Capture the cell that displays the provided text and extract its [x, y] central coordinate. 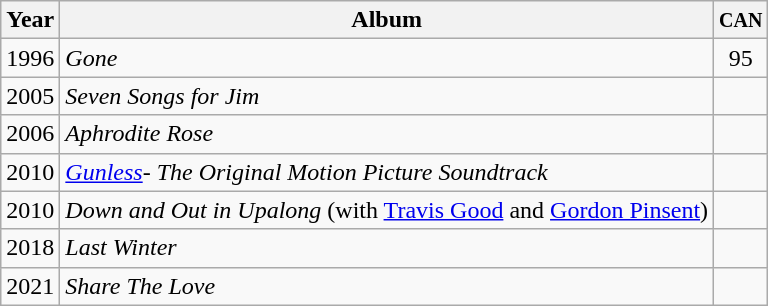
2018 [30, 248]
Down and Out in Upalong (with Travis Good and Gordon Pinsent) [387, 210]
Aphrodite Rose [387, 134]
95 [741, 58]
Gone [387, 58]
Share The Love [387, 286]
Album [387, 20]
Gunless- The Original Motion Picture Soundtrack [387, 172]
1996 [30, 58]
Seven Songs for Jim [387, 96]
2005 [30, 96]
2021 [30, 286]
CAN [741, 20]
2006 [30, 134]
Year [30, 20]
Last Winter [387, 248]
